Detect which cell encompasses the target text, then output its (X, Y) center coordinate. 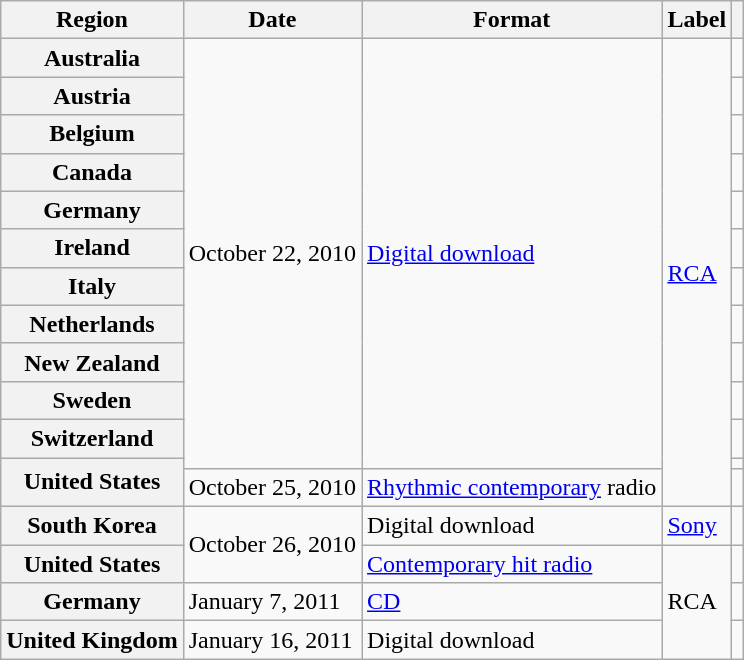
January 16, 2011 (272, 640)
Austria (92, 96)
Canada (92, 172)
Sony (697, 526)
Contemporary hit radio (512, 564)
New Zealand (92, 362)
Date (272, 20)
Ireland (92, 248)
Sweden (92, 400)
South Korea (92, 526)
Region (92, 20)
Australia (92, 58)
October 22, 2010 (272, 254)
October 26, 2010 (272, 545)
Label (697, 20)
October 25, 2010 (272, 488)
January 7, 2011 (272, 602)
CD (512, 602)
United Kingdom (92, 640)
Italy (92, 286)
Rhythmic contemporary radio (512, 488)
Format (512, 20)
Switzerland (92, 438)
Belgium (92, 134)
Netherlands (92, 324)
